Pinpoint the cell where the given text exists, returning its [x, y] midpoint coordinate. 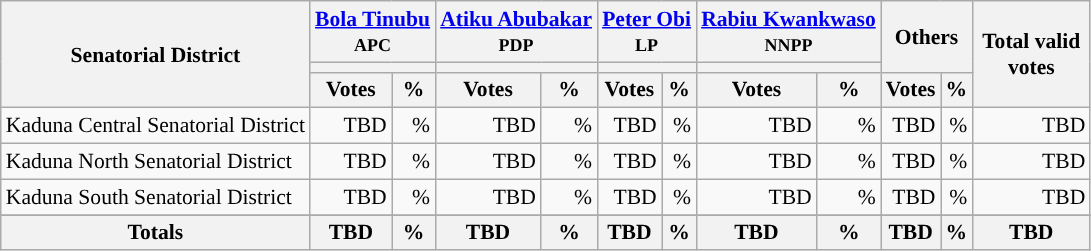
Peter ObiLP [646, 32]
Senatorial District [156, 54]
Others [926, 36]
Atiku AbubakarPDP [516, 32]
Kaduna North Senatorial District [156, 162]
Kaduna South Senatorial District [156, 197]
Total valid votes [1031, 54]
Bola TinubuAPC [372, 32]
Totals [156, 233]
Rabiu KwankwasoNNPP [788, 32]
Kaduna Central Senatorial District [156, 126]
